Return (x, y) of the center of cell containing provided text 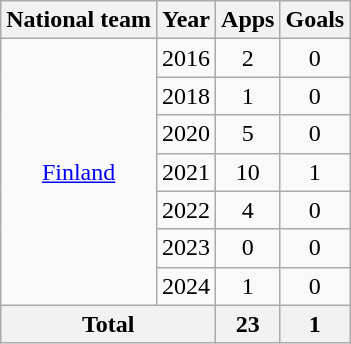
2018 (186, 96)
Finland (79, 172)
2016 (186, 58)
5 (248, 134)
4 (248, 210)
2020 (186, 134)
2024 (186, 286)
23 (248, 324)
Goals (315, 20)
Year (186, 20)
10 (248, 172)
2021 (186, 172)
Apps (248, 20)
2022 (186, 210)
Total (108, 324)
2 (248, 58)
National team (79, 20)
2023 (186, 248)
